Extract the (X, Y) coordinate from the center of the cell holding the provided text.  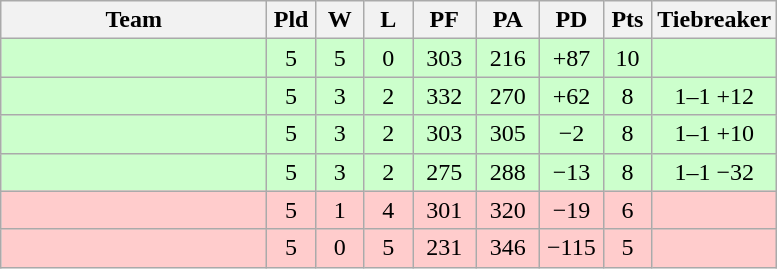
301 (444, 210)
332 (444, 96)
Pld (292, 20)
+87 (572, 58)
305 (508, 134)
PA (508, 20)
346 (508, 248)
Pts (628, 20)
1 (340, 210)
−13 (572, 172)
10 (628, 58)
231 (444, 248)
320 (508, 210)
+62 (572, 96)
L (388, 20)
1–1 +12 (714, 96)
−2 (572, 134)
1–1 −32 (714, 172)
−19 (572, 210)
216 (508, 58)
288 (508, 172)
W (340, 20)
270 (508, 96)
4 (388, 210)
1–1 +10 (714, 134)
275 (444, 172)
Team (134, 20)
PF (444, 20)
Tiebreaker (714, 20)
−115 (572, 248)
PD (572, 20)
6 (628, 210)
